Detect which cell encompasses the target text, then output its [X, Y] center coordinate. 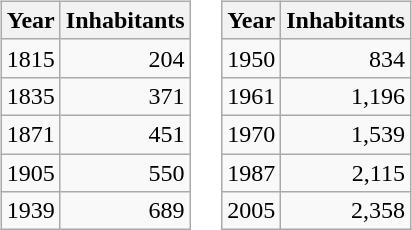
1987 [252, 173]
2,358 [346, 211]
550 [125, 173]
1,196 [346, 96]
371 [125, 96]
1871 [30, 134]
1970 [252, 134]
2005 [252, 211]
1961 [252, 96]
1950 [252, 58]
834 [346, 58]
1939 [30, 211]
1835 [30, 96]
1815 [30, 58]
1905 [30, 173]
1,539 [346, 134]
204 [125, 58]
689 [125, 211]
2,115 [346, 173]
451 [125, 134]
